Locate the cell with the specified text and output its [x, y] center coordinate. 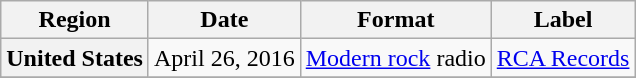
Region [75, 20]
Modern rock radio [396, 58]
United States [75, 58]
RCA Records [563, 58]
Label [563, 20]
April 26, 2016 [224, 58]
Format [396, 20]
Date [224, 20]
